Extract the [X, Y] coordinate from the center of the cell holding the provided text.  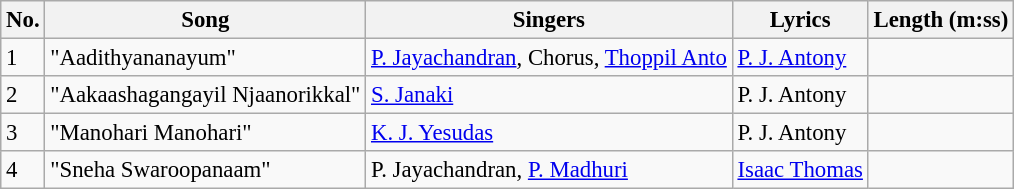
2 [23, 95]
Length (m:ss) [940, 20]
"Manohari Manohari" [206, 133]
S. Janaki [549, 95]
3 [23, 133]
No. [23, 20]
Song [206, 20]
"Aadithyananayum" [206, 58]
4 [23, 170]
"Sneha Swaroopanaam" [206, 170]
K. J. Yesudas [549, 133]
Lyrics [800, 20]
Isaac Thomas [800, 170]
P. Jayachandran, P. Madhuri [549, 170]
Singers [549, 20]
P. Jayachandran, Chorus, Thoppil Anto [549, 58]
"Aakaashagangayil Njaanorikkal" [206, 95]
1 [23, 58]
